From the cell containing the given text, extract its center point as [X, Y] coordinate. 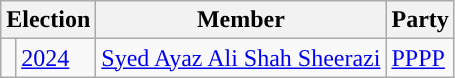
Party [420, 20]
Member [241, 20]
PPPP [420, 58]
2024 [56, 58]
Election [48, 20]
Syed Ayaz Ali Shah Sheerazi [241, 58]
